Search for the cell housing the specified text and yield its [x, y] center coordinate. 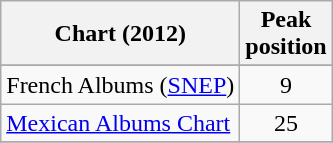
9 [286, 85]
Chart (2012) [120, 34]
Mexican Albums Chart [120, 123]
Peakposition [286, 34]
25 [286, 123]
French Albums (SNEP) [120, 85]
